Detect which cell encompasses the target text, then output its (X, Y) center coordinate. 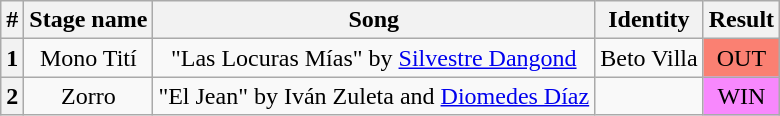
Result (741, 20)
Beto Villa (650, 58)
"El Jean" by Iván Zuleta and Diomedes Díaz (374, 96)
Identity (650, 20)
1 (12, 58)
Zorro (88, 96)
Stage name (88, 20)
Song (374, 20)
Mono Tití (88, 58)
# (12, 20)
"Las Locuras Mías" by Silvestre Dangond (374, 58)
WIN (741, 96)
2 (12, 96)
OUT (741, 58)
